Scan for the cell matching the given text and deliver its [X, Y] coordinate at center. 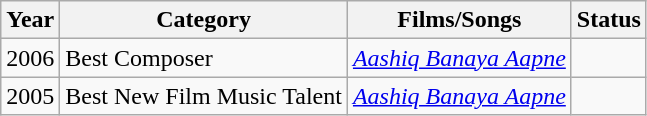
Best Composer [204, 58]
Films/Songs [459, 20]
2006 [30, 58]
2005 [30, 96]
Year [30, 20]
Status [608, 20]
Best New Film Music Talent [204, 96]
Category [204, 20]
